From the cell containing the given text, extract its center point as (x, y) coordinate. 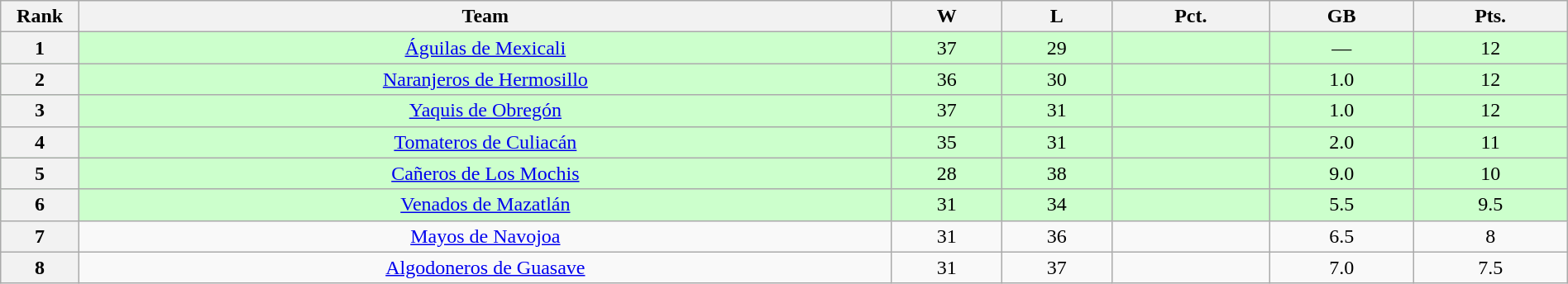
4 (40, 142)
9.5 (1490, 205)
9.0 (1341, 173)
W (946, 17)
L (1057, 17)
Águilas de Mexicali (485, 48)
38 (1057, 173)
29 (1057, 48)
Pts. (1490, 17)
6 (40, 205)
7.0 (1341, 267)
Cañeros de Los Mochis (485, 173)
Team (485, 17)
3 (40, 111)
Venados de Mazatlán (485, 205)
34 (1057, 205)
5.5 (1341, 205)
10 (1490, 173)
Pct. (1191, 17)
Mayos de Navojoa (485, 236)
Yaquis de Obregón (485, 111)
Algodoneros de Guasave (485, 267)
GB (1341, 17)
1 (40, 48)
6.5 (1341, 236)
2.0 (1341, 142)
30 (1057, 79)
5 (40, 173)
7 (40, 236)
Tomateros de Culiacán (485, 142)
2 (40, 79)
Rank (40, 17)
— (1341, 48)
28 (946, 173)
Naranjeros de Hermosillo (485, 79)
35 (946, 142)
11 (1490, 142)
7.5 (1490, 267)
